Pinpoint the cell where the given text exists, returning its (X, Y) midpoint coordinate. 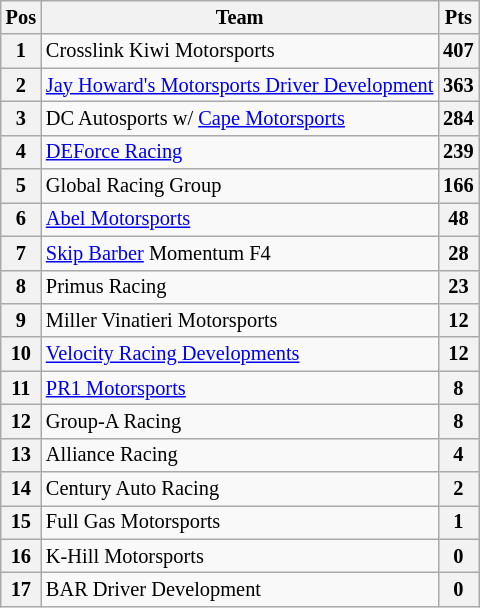
K-Hill Motorsports (240, 556)
3 (21, 118)
Primus Racing (240, 287)
Pos (21, 17)
Miller Vinatieri Motorsports (240, 320)
Full Gas Motorsports (240, 522)
16 (21, 556)
Crosslink Kiwi Motorsports (240, 51)
PR1 Motorsports (240, 388)
166 (458, 186)
48 (458, 219)
Abel Motorsports (240, 219)
15 (21, 522)
28 (458, 253)
284 (458, 118)
Velocity Racing Developments (240, 354)
DC Autosports w/ Cape Motorsports (240, 118)
Skip Barber Momentum F4 (240, 253)
23 (458, 287)
11 (21, 388)
6 (21, 219)
Jay Howard's Motorsports Driver Development (240, 85)
407 (458, 51)
Alliance Racing (240, 455)
Global Racing Group (240, 186)
Group-A Racing (240, 421)
DEForce Racing (240, 152)
13 (21, 455)
5 (21, 186)
14 (21, 489)
BAR Driver Development (240, 589)
7 (21, 253)
239 (458, 152)
Pts (458, 17)
Team (240, 17)
10 (21, 354)
363 (458, 85)
9 (21, 320)
Century Auto Racing (240, 489)
17 (21, 589)
